Locate the cell with the specified text and output its [X, Y] center coordinate. 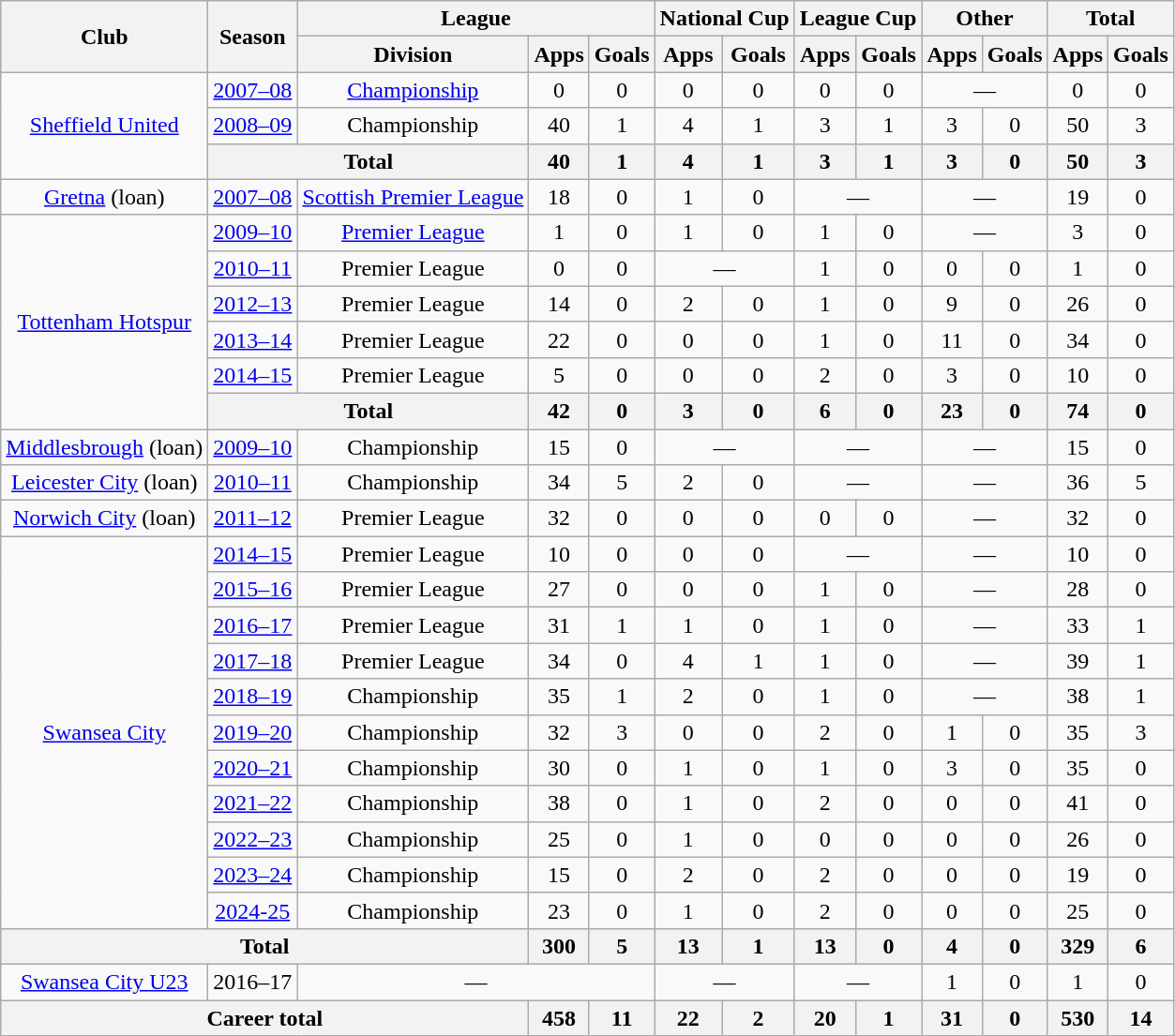
Division [413, 54]
74 [1077, 411]
458 [559, 1017]
41 [1077, 803]
28 [1077, 590]
39 [1077, 661]
2011–12 [253, 518]
Tottenham Hotspur [105, 322]
9 [952, 304]
329 [1077, 946]
2017–18 [253, 661]
Club [105, 37]
2023–24 [253, 875]
2015–16 [253, 590]
36 [1077, 483]
2008–09 [253, 126]
20 [825, 1017]
300 [559, 946]
League Cup [858, 19]
Swansea City U23 [105, 982]
Scottish Premier League [413, 197]
Sheffield United [105, 126]
2020–21 [253, 768]
33 [1077, 625]
Leicester City (loan) [105, 483]
2024-25 [253, 910]
League [476, 19]
30 [559, 768]
2021–22 [253, 803]
2012–13 [253, 304]
Middlesbrough (loan) [105, 447]
2022–23 [253, 839]
2019–20 [253, 732]
2013–14 [253, 339]
Swansea City [105, 733]
Season [253, 37]
530 [1077, 1017]
42 [559, 411]
2018–19 [253, 697]
National Cup [724, 19]
Norwich City (loan) [105, 518]
18 [559, 197]
Other [985, 19]
Career total [264, 1017]
Gretna (loan) [105, 197]
27 [559, 590]
